Pinpoint the cell where the given text exists, returning its (X, Y) midpoint coordinate. 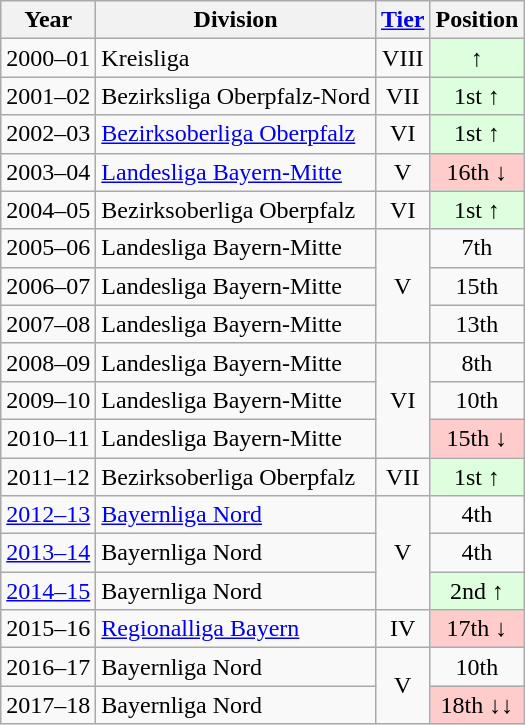
2016–17 (48, 667)
2017–18 (48, 705)
Kreisliga (236, 58)
2006–07 (48, 286)
Tier (402, 20)
8th (477, 362)
Position (477, 20)
2004–05 (48, 210)
IV (402, 629)
2005–06 (48, 248)
2003–04 (48, 172)
2007–08 (48, 324)
16th ↓ (477, 172)
2008–09 (48, 362)
2009–10 (48, 400)
2010–11 (48, 438)
2001–02 (48, 96)
15th ↓ (477, 438)
2011–12 (48, 477)
13th (477, 324)
Year (48, 20)
2012–13 (48, 515)
2000–01 (48, 58)
15th (477, 286)
Division (236, 20)
2015–16 (48, 629)
17th ↓ (477, 629)
2013–14 (48, 553)
↑ (477, 58)
Bezirksliga Oberpfalz-Nord (236, 96)
7th (477, 248)
Regionalliga Bayern (236, 629)
2nd ↑ (477, 591)
VIII (402, 58)
2014–15 (48, 591)
2002–03 (48, 134)
18th ↓↓ (477, 705)
